Determine the [X, Y] coordinate at the center of the cell enclosing the given text.  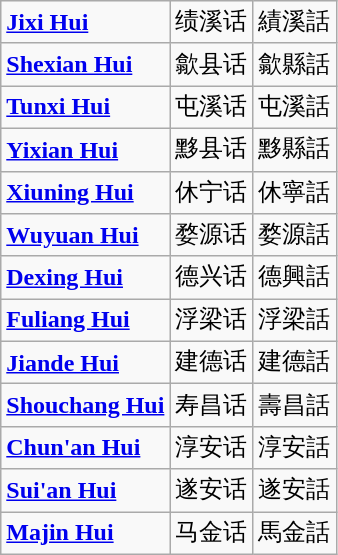
Chun'an Hui [86, 448]
Xiuning Hui [86, 192]
寿昌话 [212, 406]
績溪話 [294, 22]
屯溪話 [294, 108]
建德話 [294, 362]
歙縣話 [294, 64]
黟縣話 [294, 150]
Sui'an Hui [86, 490]
建德话 [212, 362]
休宁话 [212, 192]
Majin Hui [86, 534]
Yixian Hui [86, 150]
Jixi Hui [86, 22]
遂安话 [212, 490]
Fuliang Hui [86, 320]
Wuyuan Hui [86, 236]
屯溪话 [212, 108]
绩溪话 [212, 22]
马金话 [212, 534]
淳安話 [294, 448]
Shouchang Hui [86, 406]
壽昌話 [294, 406]
德兴话 [212, 278]
黟县话 [212, 150]
Tunxi Hui [86, 108]
休寧話 [294, 192]
浮梁話 [294, 320]
馬金話 [294, 534]
Shexian Hui [86, 64]
德興話 [294, 278]
淳安话 [212, 448]
婺源话 [212, 236]
婺源話 [294, 236]
歙县话 [212, 64]
浮梁话 [212, 320]
Jiande Hui [86, 362]
遂安話 [294, 490]
Dexing Hui [86, 278]
